Find where the given text appears and provide that cell's center as (x, y) coordinate. 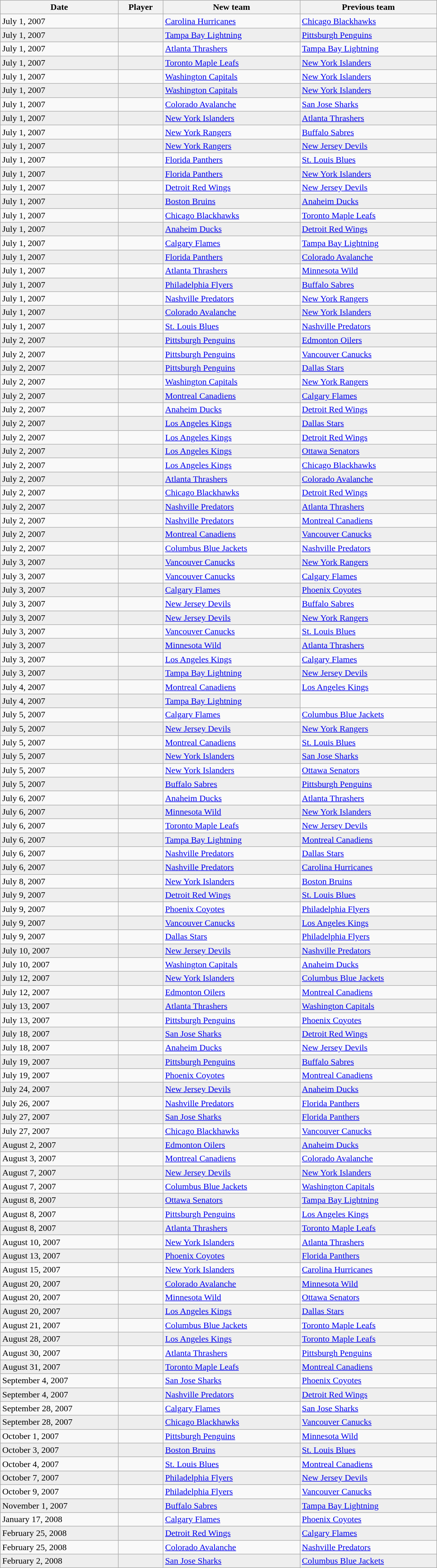
August 21, 2007 (59, 1325)
January 17, 2008 (59, 1520)
August 31, 2007 (59, 1367)
Player (141, 7)
October 7, 2007 (59, 1478)
Previous team (369, 7)
October 4, 2007 (59, 1464)
October 3, 2007 (59, 1450)
July 8, 2007 (59, 881)
July 26, 2007 (59, 1103)
July 24, 2007 (59, 1089)
October 1, 2007 (59, 1436)
New team (232, 7)
February 2, 2008 (59, 1561)
Date (59, 7)
August 3, 2007 (59, 1159)
August 2, 2007 (59, 1145)
August 30, 2007 (59, 1353)
August 10, 2007 (59, 1242)
November 1, 2007 (59, 1506)
August 13, 2007 (59, 1256)
October 9, 2007 (59, 1491)
August 15, 2007 (59, 1269)
August 28, 2007 (59, 1339)
